From the cell containing the given text, extract its center point as (X, Y) coordinate. 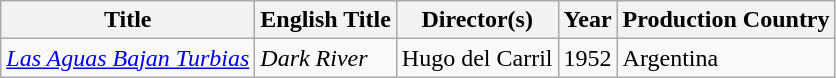
Production Country (726, 20)
Director(s) (477, 20)
Dark River (326, 58)
1952 (588, 58)
Title (128, 20)
Hugo del Carril (477, 58)
English Title (326, 20)
Las Aguas Bajan Turbias (128, 58)
Argentina (726, 58)
Year (588, 20)
